Locate the cell with the specified text and output its [x, y] center coordinate. 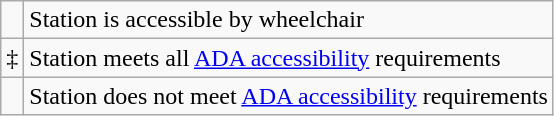
Station meets all ADA accessibility requirements [289, 58]
Station is accessible by wheelchair [289, 20]
Station does not meet ADA accessibility requirements [289, 96]
‡ [12, 58]
